Provide the (x, y) coordinate of the cell's center where the given text is located.  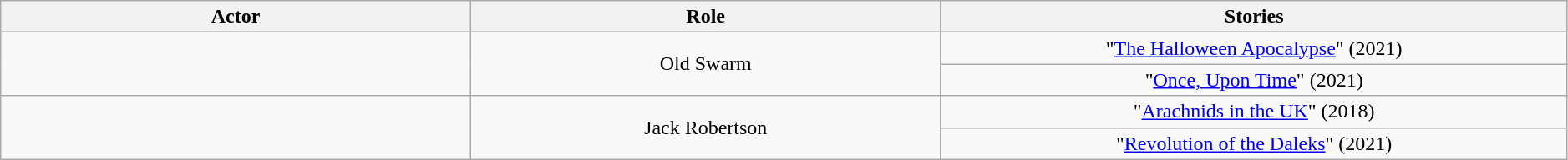
"Arachnids in the UK" (2018) (1254, 112)
Jack Robertson (705, 127)
Old Swarm (705, 64)
"The Halloween Apocalypse" (2021) (1254, 48)
"Revolution of the Daleks" (2021) (1254, 143)
"Once, Upon Time" (2021) (1254, 80)
Role (705, 17)
Actor (236, 17)
Stories (1254, 17)
